For the text-containing cell, return its midpoint in (x, y) coordinate format. 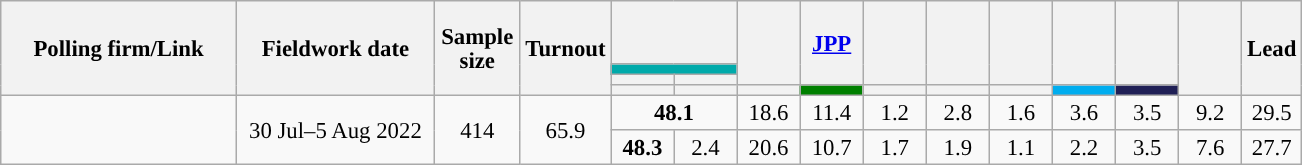
18.6 (768, 114)
Lead (1272, 48)
30 Jul–5 Aug 2022 (335, 130)
Sample size (477, 48)
JPP (832, 43)
1.2 (894, 114)
48.1 (674, 114)
9.2 (1210, 114)
27.7 (1272, 148)
Polling firm/Link (119, 48)
2.4 (706, 148)
1.6 (1020, 114)
Turnout (566, 48)
65.9 (566, 130)
10.7 (832, 148)
2.2 (1084, 148)
Fieldwork date (335, 48)
1.7 (894, 148)
3.6 (1084, 114)
1.1 (1020, 148)
20.6 (768, 148)
2.8 (958, 114)
48.3 (642, 148)
7.6 (1210, 148)
11.4 (832, 114)
414 (477, 130)
1.9 (958, 148)
29.5 (1272, 114)
